Pinpoint the cell where the given text exists, returning its (X, Y) midpoint coordinate. 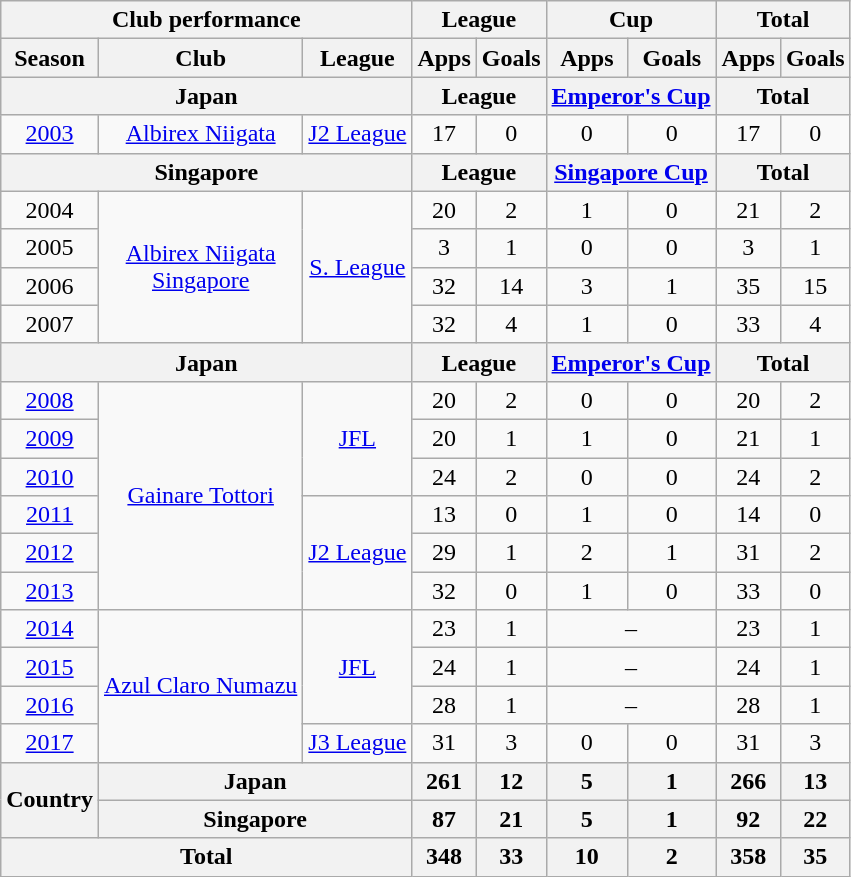
29 (444, 553)
92 (748, 819)
2017 (50, 743)
266 (748, 781)
Gainare Tottori (200, 495)
Country (50, 800)
10 (587, 857)
Albirex Niigata (200, 134)
Azul Claro Numazu (200, 686)
Season (50, 58)
J3 League (358, 743)
Albirex NiigataSingapore (200, 267)
2011 (50, 515)
358 (748, 857)
2006 (50, 286)
2012 (50, 553)
348 (444, 857)
2008 (50, 400)
2016 (50, 705)
12 (511, 781)
22 (815, 819)
2007 (50, 324)
2010 (50, 477)
S. League (358, 267)
2003 (50, 134)
87 (444, 819)
Cup (631, 20)
2009 (50, 438)
2005 (50, 248)
15 (815, 286)
2004 (50, 210)
2013 (50, 591)
Club performance (206, 20)
261 (444, 781)
2014 (50, 629)
Singapore Cup (631, 172)
2015 (50, 667)
Club (200, 58)
